Detect which cell encompasses the target text, then output its [X, Y] center coordinate. 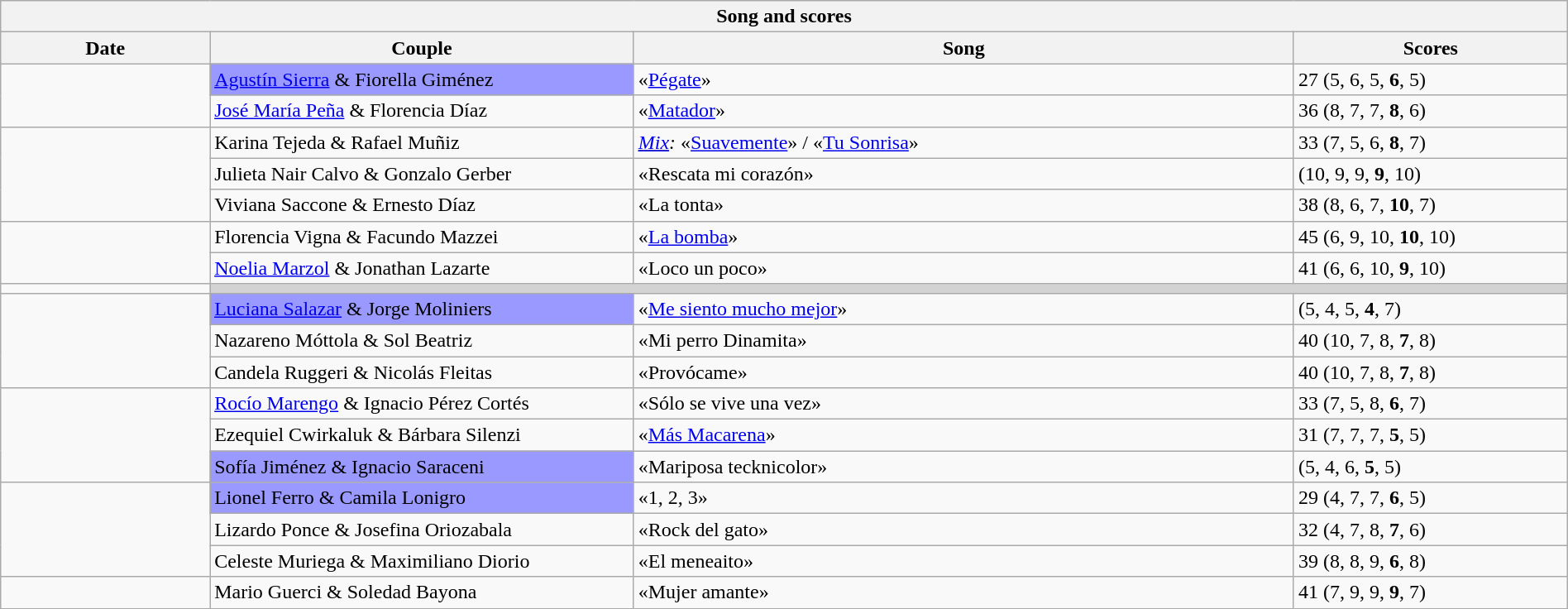
27 (5, 6, 5, 6, 5) [1431, 79]
«Provócame» [963, 372]
Sofía Jiménez & Ignacio Saraceni [422, 467]
31 (7, 7, 7, 5, 5) [1431, 435]
«Más Macarena» [963, 435]
Florencia Vigna & Facundo Mazzei [422, 237]
45 (6, 9, 10, 10, 10) [1431, 237]
«Sólo se vive una vez» [963, 404]
41 (7, 9, 9, 9, 7) [1431, 592]
Nazareno Móttola & Sol Beatriz [422, 340]
Karina Tejeda & Rafael Muñiz [422, 142]
«Pégate» [963, 79]
Noelia Marzol & Jonathan Lazarte [422, 268]
Couple [422, 48]
29 (4, 7, 7, 6, 5) [1431, 498]
«Mujer amante» [963, 592]
Scores [1431, 48]
Lizardo Ponce & Josefina Oriozabala [422, 530]
«Rock del gato» [963, 530]
(5, 4, 5, 4, 7) [1431, 309]
38 (8, 6, 7, 10, 7) [1431, 205]
«Mariposa tecknicolor» [963, 467]
Luciana Salazar & Jorge Moliniers [422, 309]
«La bomba» [963, 237]
Lionel Ferro & Camila Lonigro [422, 498]
41 (6, 6, 10, 9, 10) [1431, 268]
36 (8, 7, 7, 8, 6) [1431, 111]
Julieta Nair Calvo & Gonzalo Gerber [422, 174]
Candela Ruggeri & Nicolás Fleitas [422, 372]
Agustín Sierra & Fiorella Giménez [422, 79]
«Mi perro Dinamita» [963, 340]
39 (8, 8, 9, 6, 8) [1431, 561]
Song and scores [784, 17]
«Matador» [963, 111]
«Loco un poco» [963, 268]
Rocío Marengo & Ignacio Pérez Cortés [422, 404]
33 (7, 5, 6, 8, 7) [1431, 142]
Date [106, 48]
«Me siento mucho mejor» [963, 309]
(10, 9, 9, 9, 10) [1431, 174]
«El meneaito» [963, 561]
32 (4, 7, 8, 7, 6) [1431, 530]
Mario Guerci & Soledad Bayona [422, 592]
«Rescata mi corazón» [963, 174]
«1, 2, 3» [963, 498]
«La tonta» [963, 205]
Song [963, 48]
33 (7, 5, 8, 6, 7) [1431, 404]
José María Peña & Florencia Díaz [422, 111]
(5, 4, 6, 5, 5) [1431, 467]
Ezequiel Cwirkaluk & Bárbara Silenzi [422, 435]
Mix: «Suavemente» / «Tu Sonrisa» [963, 142]
Celeste Muriega & Maximiliano Diorio [422, 561]
Viviana Saccone & Ernesto Díaz [422, 205]
